Output the [x, y] coordinate of the center of the cell containing the given text.  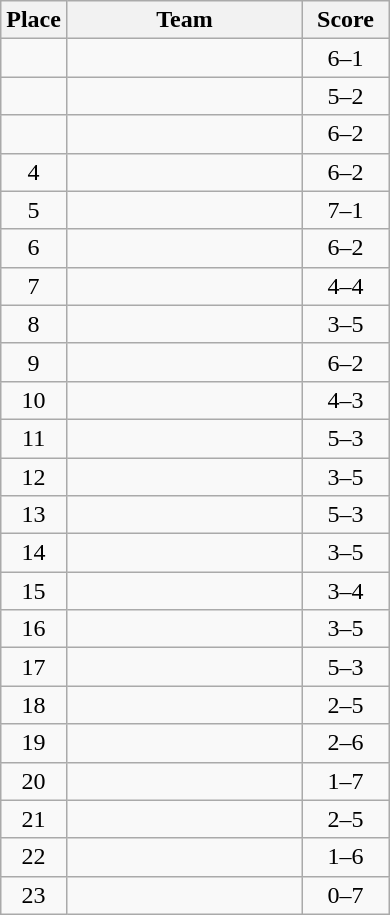
20 [34, 781]
5 [34, 210]
Place [34, 20]
7–1 [346, 210]
15 [34, 591]
8 [34, 324]
21 [34, 819]
1–6 [346, 857]
23 [34, 895]
13 [34, 515]
7 [34, 286]
12 [34, 477]
2–6 [346, 743]
19 [34, 743]
5–2 [346, 96]
9 [34, 362]
4 [34, 172]
10 [34, 400]
6–1 [346, 58]
3–4 [346, 591]
Score [346, 20]
11 [34, 438]
18 [34, 705]
4–3 [346, 400]
17 [34, 667]
4–4 [346, 286]
1–7 [346, 781]
0–7 [346, 895]
14 [34, 553]
6 [34, 248]
Team [184, 20]
22 [34, 857]
16 [34, 629]
